For the text-containing cell, return its midpoint in [X, Y] coordinate format. 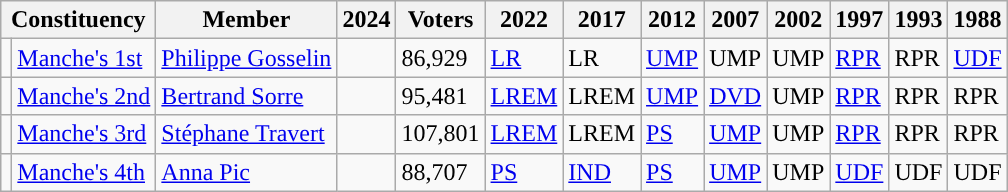
1993 [918, 20]
Stéphane Travert [246, 134]
1997 [860, 20]
Manche's 2nd [84, 96]
Member [246, 20]
2007 [736, 20]
Constituency [78, 20]
IND [602, 172]
88,707 [440, 172]
2022 [524, 20]
DVD [736, 96]
2002 [798, 20]
Bertrand Sorre [246, 96]
2017 [602, 20]
2024 [366, 20]
Manche's 1st [84, 58]
Voters [440, 20]
107,801 [440, 134]
1988 [978, 20]
Philippe Gosselin [246, 58]
Anna Pic [246, 172]
86,929 [440, 58]
Manche's 4th [84, 172]
2012 [672, 20]
Manche's 3rd [84, 134]
95,481 [440, 96]
